Output the [x, y] coordinate of the center of the cell containing the given text.  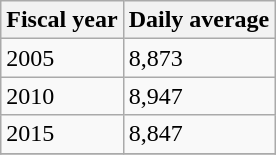
2010 [62, 96]
Daily average [199, 20]
2005 [62, 58]
8,847 [199, 134]
8,947 [199, 96]
8,873 [199, 58]
2015 [62, 134]
Fiscal year [62, 20]
